Determine the (X, Y) coordinate at the center of the cell enclosing the given text.  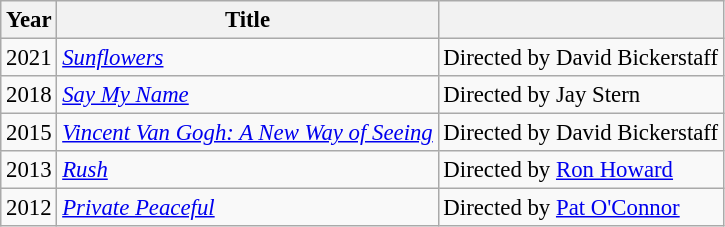
Directed by Jay Stern (580, 95)
Rush (248, 170)
Sunflowers (248, 58)
Directed by Pat O'Connor (580, 208)
Year (29, 20)
2015 (29, 133)
2018 (29, 95)
Vincent Van Gogh: A New Way of Seeing (248, 133)
Directed by Ron Howard (580, 170)
2012 (29, 208)
2021 (29, 58)
Say My Name (248, 95)
Title (248, 20)
2013 (29, 170)
Private Peaceful (248, 208)
